Scan for the cell matching the given text and deliver its (x, y) coordinate at center. 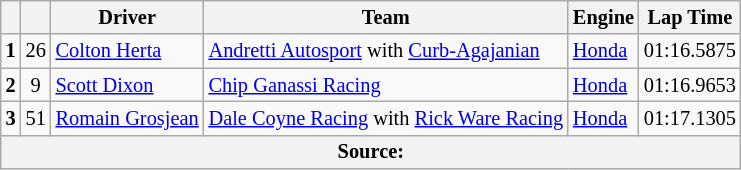
01:16.9653 (690, 85)
Andretti Autosport with Curb-Agajanian (386, 51)
9 (36, 85)
51 (36, 118)
Source: (371, 152)
01:17.1305 (690, 118)
Driver (128, 17)
1 (11, 51)
Romain Grosjean (128, 118)
2 (11, 85)
3 (11, 118)
Chip Ganassi Racing (386, 85)
Team (386, 17)
26 (36, 51)
Scott Dixon (128, 85)
Lap Time (690, 17)
Dale Coyne Racing with Rick Ware Racing (386, 118)
Engine (604, 17)
Colton Herta (128, 51)
01:16.5875 (690, 51)
